Extract the [X, Y] coordinate from the center of the cell holding the provided text.  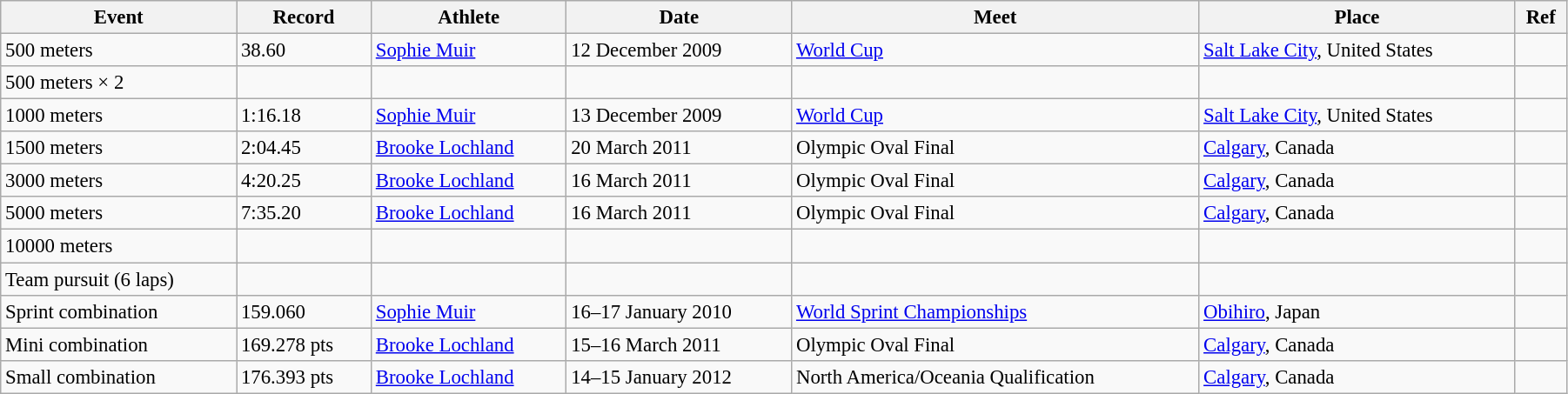
2:04.45 [305, 148]
10000 meters [118, 246]
Mini combination [118, 344]
500 meters [118, 50]
Athlete [468, 17]
Small combination [118, 377]
Team pursuit (6 laps) [118, 279]
500 meters × 2 [118, 83]
12 December 2009 [679, 50]
1:16.18 [305, 116]
World Sprint Championships [995, 311]
Date [679, 17]
176.393 pts [305, 377]
159.060 [305, 311]
14–15 January 2012 [679, 377]
7:35.20 [305, 213]
13 December 2009 [679, 116]
15–16 March 2011 [679, 344]
5000 meters [118, 213]
Record [305, 17]
3000 meters [118, 181]
16–17 January 2010 [679, 311]
1500 meters [118, 148]
Ref [1540, 17]
Sprint combination [118, 311]
169.278 pts [305, 344]
Place [1357, 17]
North America/Oceania Qualification [995, 377]
4:20.25 [305, 181]
Obihiro, Japan [1357, 311]
20 March 2011 [679, 148]
1000 meters [118, 116]
Meet [995, 17]
38.60 [305, 50]
Event [118, 17]
